From the cell containing the given text, extract its center point as (x, y) coordinate. 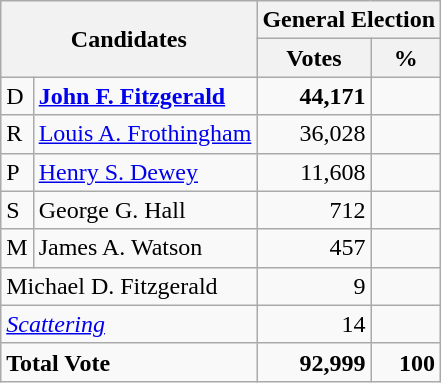
100 (406, 362)
John F. Fitzgerald (145, 96)
D (17, 96)
M (17, 248)
14 (314, 324)
George G. Hall (145, 210)
Scattering (129, 324)
Votes (314, 58)
92,999 (314, 362)
9 (314, 286)
457 (314, 248)
James A. Watson (145, 248)
S (17, 210)
712 (314, 210)
Louis A. Frothingham (145, 134)
36,028 (314, 134)
General Election (349, 20)
Henry S. Dewey (145, 172)
Total Vote (129, 362)
Candidates (129, 39)
44,171 (314, 96)
Michael D. Fitzgerald (129, 286)
11,608 (314, 172)
% (406, 58)
P (17, 172)
R (17, 134)
